Return [x, y] of the center of cell containing provided text 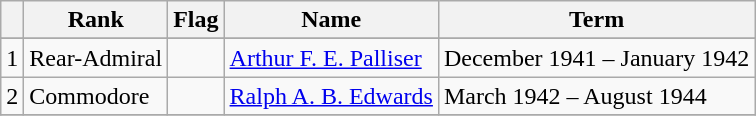
Rear-Admiral [96, 58]
Arthur F. E. Palliser [331, 58]
Ralph A. B. Edwards [331, 96]
1 [12, 58]
Name [331, 20]
2 [12, 96]
Commodore [96, 96]
Flag [196, 20]
Term [596, 20]
March 1942 – August 1944 [596, 96]
Rank [96, 20]
December 1941 – January 1942 [596, 58]
